Output the [X, Y] coordinate of the center of the cell containing the given text.  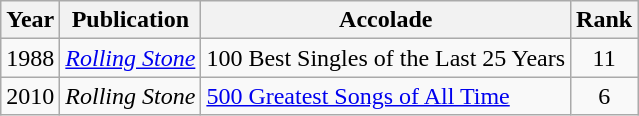
Publication [130, 20]
Accolade [386, 20]
11 [604, 58]
6 [604, 96]
Year [30, 20]
Rank [604, 20]
500 Greatest Songs of All Time [386, 96]
100 Best Singles of the Last 25 Years [386, 58]
2010 [30, 96]
1988 [30, 58]
